Provide the (x, y) coordinate of the cell's center where the given text is located.  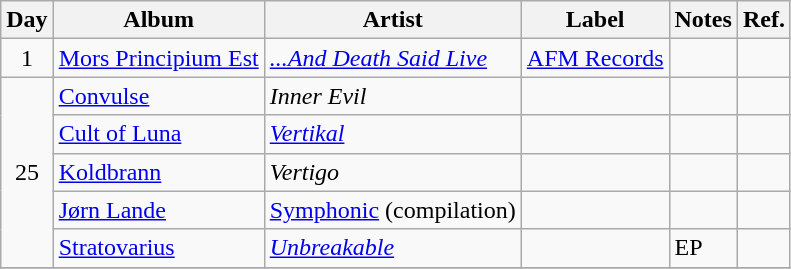
Unbreakable (392, 248)
Album (158, 20)
AFM Records (595, 58)
EP (703, 248)
25 (27, 172)
Inner Evil (392, 96)
Stratovarius (158, 248)
Jørn Lande (158, 210)
Symphonic (compilation) (392, 210)
Ref. (764, 20)
Label (595, 20)
Day (27, 20)
Notes (703, 20)
Artist (392, 20)
Convulse (158, 96)
Cult of Luna (158, 134)
...And Death Said Live (392, 58)
1 (27, 58)
Vertikal (392, 134)
Koldbrann (158, 172)
Vertigo (392, 172)
Mors Principium Est (158, 58)
